From the cell containing the given text, extract its center point as (X, Y) coordinate. 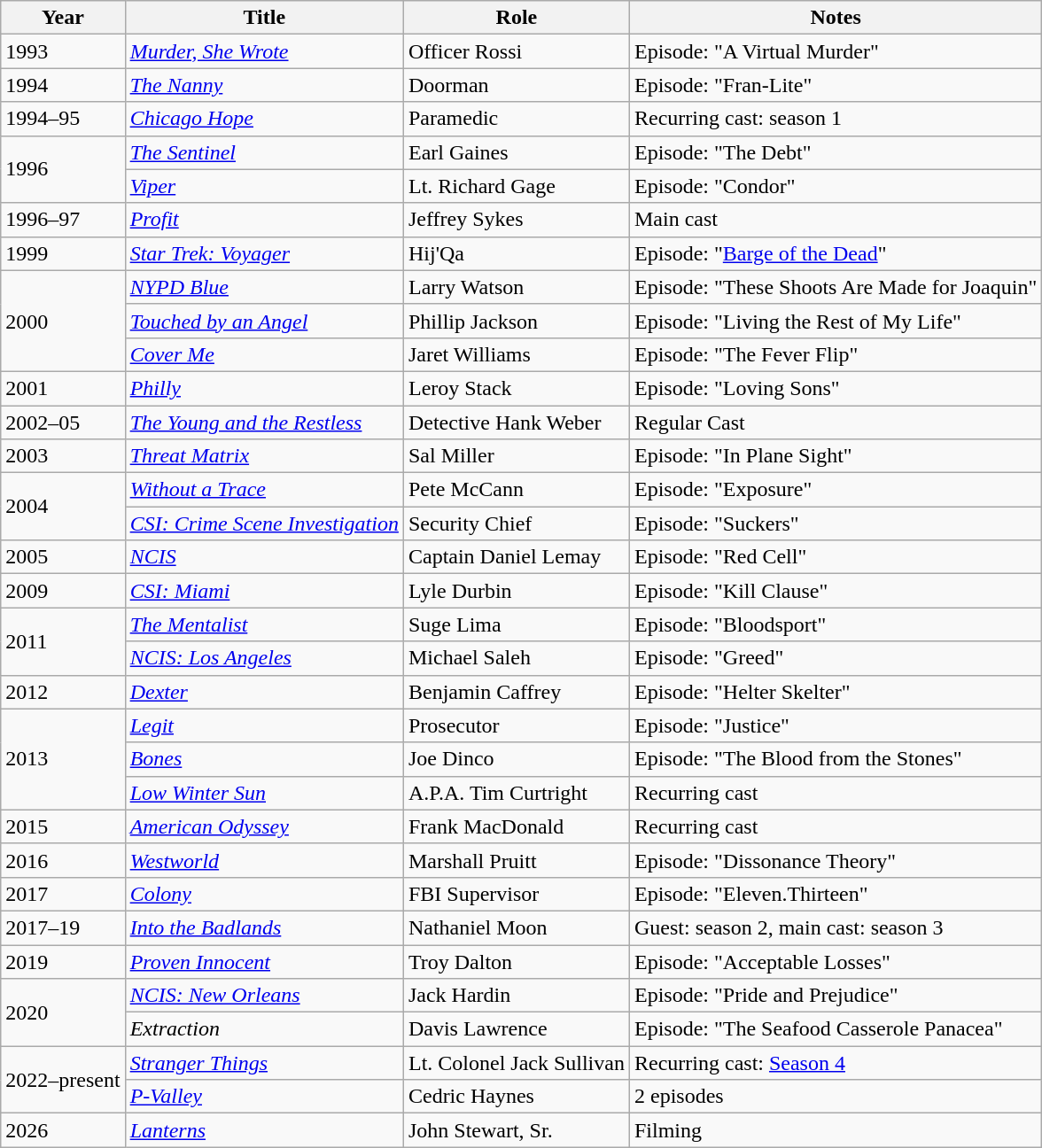
Episode: "In Plane Sight" (835, 456)
The Nanny (264, 85)
2005 (63, 557)
2001 (63, 388)
Episode: "A Virtual Murder" (835, 51)
John Stewart, Sr. (516, 1130)
2004 (63, 507)
2012 (63, 692)
1996–97 (63, 220)
1994–95 (63, 119)
Low Winter Sun (264, 793)
2 episodes (835, 1097)
1999 (63, 253)
P-Valley (264, 1097)
Detective Hank Weber (516, 423)
Officer Rossi (516, 51)
Profit (264, 220)
The Mentalist (264, 624)
Pete McCann (516, 490)
Extraction (264, 1029)
Cover Me (264, 354)
A.P.A. Tim Curtright (516, 793)
Regular Cast (835, 423)
Nathaniel Moon (516, 927)
Filming (835, 1130)
Davis Lawrence (516, 1029)
Larry Watson (516, 287)
Jaret Williams (516, 354)
Episode: "Eleven.Thirteen" (835, 894)
Episode: "Bloodsport" (835, 624)
1993 (63, 51)
Benjamin Caffrey (516, 692)
2013 (63, 759)
Episode: "The Fever Flip" (835, 354)
Sal Miller (516, 456)
1996 (63, 169)
Main cast (835, 220)
Viper (264, 186)
2020 (63, 1012)
FBI Supervisor (516, 894)
2000 (63, 321)
Marshall Pruitt (516, 860)
Episode: "Justice" (835, 725)
Lyle Durbin (516, 591)
2017 (63, 894)
Captain Daniel Lemay (516, 557)
NCIS (264, 557)
Notes (835, 18)
The Sentinel (264, 152)
Suge Lima (516, 624)
Episode: "The Seafood Casserole Panacea" (835, 1029)
2026 (63, 1130)
Hij'Qa (516, 253)
Joe Dinco (516, 759)
Episode: "Dissonance Theory" (835, 860)
Bones (264, 759)
Jack Hardin (516, 996)
Episode: "Exposure" (835, 490)
Episode: "Fran-Lite" (835, 85)
Troy Dalton (516, 961)
Threat Matrix (264, 456)
2011 (63, 641)
2002–05 (63, 423)
Lanterns (264, 1130)
Episode: "Condor" (835, 186)
Episode: "Loving Sons" (835, 388)
2003 (63, 456)
Philly (264, 388)
Security Chief (516, 524)
Westworld (264, 860)
Episode: "Kill Clause" (835, 591)
Year (63, 18)
1994 (63, 85)
Chicago Hope (264, 119)
Episode: "These Shoots Are Made for Joaquin" (835, 287)
Episode: "Helter Skelter" (835, 692)
Without a Trace (264, 490)
The Young and the Restless (264, 423)
Episode: "Barge of the Dead" (835, 253)
Legit (264, 725)
Prosecutor (516, 725)
American Odyssey (264, 826)
2017–19 (63, 927)
NCIS: Los Angeles (264, 658)
Role (516, 18)
Phillip Jackson (516, 321)
Stranger Things (264, 1063)
Doorman (516, 85)
Proven Innocent (264, 961)
2015 (63, 826)
Leroy Stack (516, 388)
2022–present (63, 1080)
Murder, She Wrote (264, 51)
Michael Saleh (516, 658)
NCIS: New Orleans (264, 996)
Episode: "Red Cell" (835, 557)
2016 (63, 860)
Dexter (264, 692)
Jeffrey Sykes (516, 220)
2019 (63, 961)
Colony (264, 894)
Lt. Colonel Jack Sullivan (516, 1063)
Episode: "Pride and Prejudice" (835, 996)
Episode: "Acceptable Losses" (835, 961)
CSI: Miami (264, 591)
Paramedic (516, 119)
Frank MacDonald (516, 826)
Touched by an Angel (264, 321)
Recurring cast: Season 4 (835, 1063)
CSI: Crime Scene Investigation (264, 524)
Cedric Haynes (516, 1097)
2009 (63, 591)
Recurring cast: season 1 (835, 119)
Episode: "Greed" (835, 658)
Episode: "Suckers" (835, 524)
NYPD Blue (264, 287)
Into the Badlands (264, 927)
Lt. Richard Gage (516, 186)
Earl Gaines (516, 152)
Guest: season 2, main cast: season 3 (835, 927)
Episode: "The Blood from the Stones" (835, 759)
Episode: "The Debt" (835, 152)
Episode: "Living the Rest of My Life" (835, 321)
Title (264, 18)
Star Trek: Voyager (264, 253)
